Detect which cell encompasses the target text, then output its (X, Y) center coordinate. 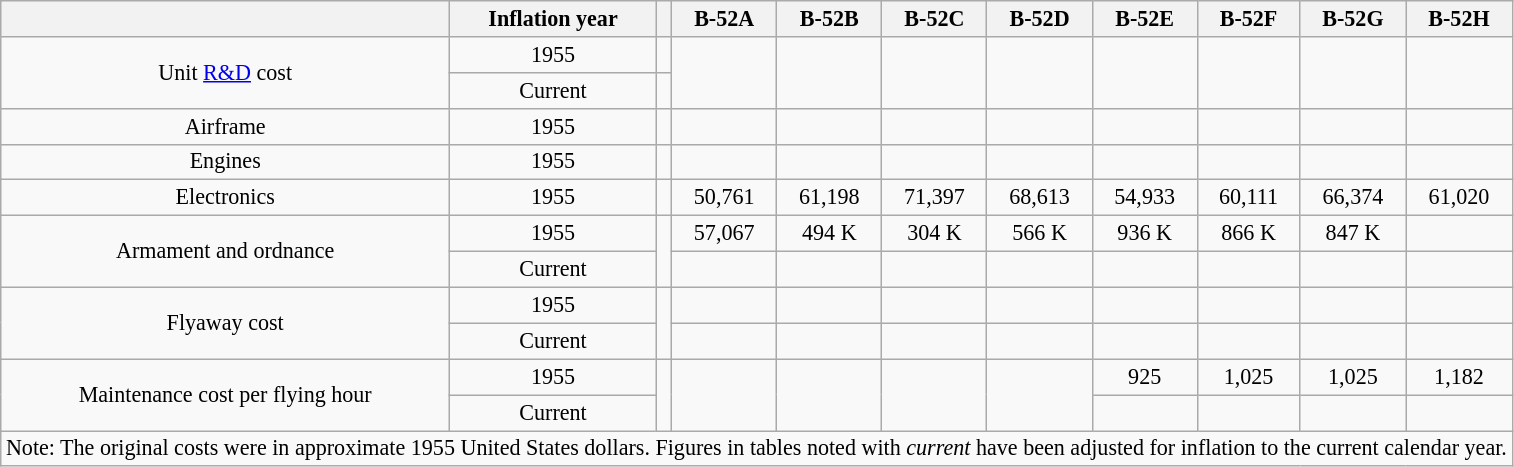
Electronics (226, 198)
Airframe (226, 126)
Inflation year (554, 18)
Maintenance cost per flying hour (226, 395)
1,182 (1459, 377)
B-52F (1248, 18)
566 K (1040, 233)
57,067 (724, 233)
Armament and ordnance (226, 251)
61,198 (830, 198)
B-52C (934, 18)
54,933 (1144, 198)
B-52A (724, 18)
60,111 (1248, 198)
494 K (830, 233)
866 K (1248, 233)
B-52E (1144, 18)
925 (1144, 377)
50,761 (724, 198)
66,374 (1353, 198)
68,613 (1040, 198)
Engines (226, 162)
71,397 (934, 198)
B-52B (830, 18)
Unit R&D cost (226, 72)
B-52G (1353, 18)
B-52H (1459, 18)
B-52D (1040, 18)
304 K (934, 233)
936 K (1144, 233)
61,020 (1459, 198)
847 K (1353, 233)
Flyaway cost (226, 323)
